Scan for the cell matching the given text and deliver its (X, Y) coordinate at center. 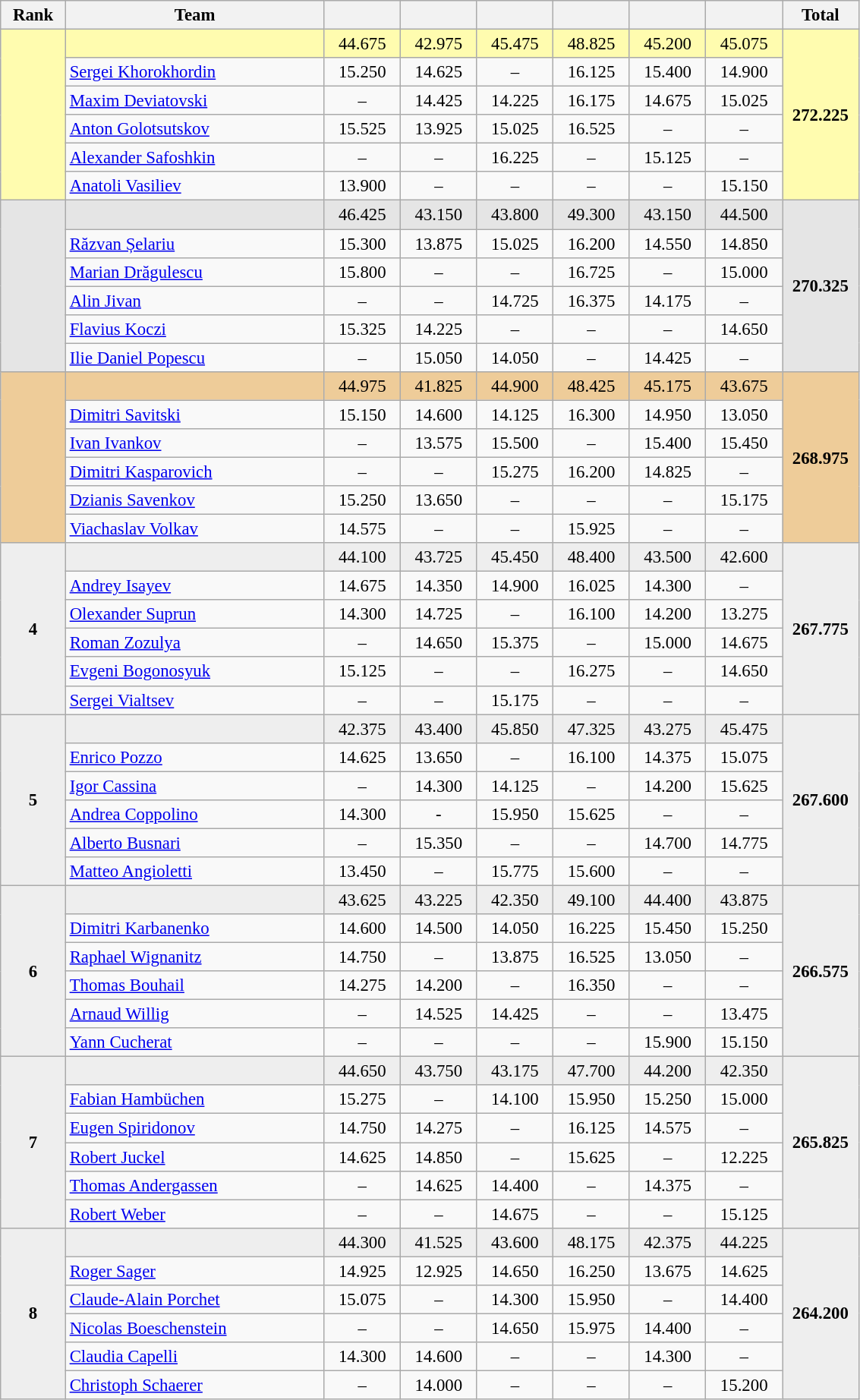
46.425 (363, 215)
43.275 (668, 729)
42.600 (744, 557)
Andrey Isayev (194, 586)
48.825 (592, 44)
41.525 (439, 1242)
Rank (33, 15)
14.950 (668, 415)
13.575 (439, 443)
44.225 (744, 1242)
Anatoli Vasiliev (194, 186)
15.375 (515, 643)
Roger Sager (194, 1271)
43.625 (363, 900)
Sergei Khorokhordin (194, 72)
48.400 (592, 557)
15.050 (439, 358)
14.525 (439, 1014)
15.900 (668, 1042)
7 (33, 1143)
Robert Juckel (194, 1157)
16.025 (592, 586)
13.475 (744, 1014)
Team (194, 15)
41.825 (439, 386)
268.975 (820, 458)
13.450 (363, 872)
44.300 (363, 1242)
48.425 (592, 386)
272.225 (820, 115)
Alin Jivan (194, 301)
Andrea Coppolino (194, 815)
44.975 (363, 386)
47.325 (592, 729)
Christoph Schaerer (194, 1385)
44.200 (668, 1071)
45.200 (668, 44)
Yann Cucherat (194, 1042)
43.750 (439, 1071)
Sergei Vialtsev (194, 700)
Maxim Deviatovski (194, 101)
44.900 (515, 386)
Răzvan Șelariu (194, 244)
Anton Golotsutskov (194, 129)
43.675 (744, 386)
42.975 (439, 44)
43.500 (668, 557)
Matteo Angioletti (194, 872)
Arnaud Willig (194, 1014)
6 (33, 971)
15.500 (515, 443)
Alexander Safoshkin (194, 158)
44.650 (363, 1071)
Ilie Daniel Popescu (194, 358)
13.900 (363, 186)
Roman Zozulya (194, 643)
45.175 (668, 386)
Claudia Capelli (194, 1357)
14.350 (439, 586)
13.675 (668, 1271)
Nicolas Boeschenstein (194, 1328)
14.550 (668, 244)
266.575 (820, 971)
Alberto Busnari (194, 843)
265.825 (820, 1143)
12.225 (744, 1157)
49.100 (592, 900)
44.400 (668, 900)
15.800 (363, 272)
15.525 (363, 129)
43.400 (439, 729)
14.000 (439, 1385)
14.825 (668, 471)
Dimitri Kasparovich (194, 471)
16.350 (592, 985)
Claude-Alain Porchet (194, 1300)
44.500 (744, 215)
Dzianis Savenkov (194, 500)
49.300 (592, 215)
Enrico Pozzo (194, 757)
15.925 (592, 529)
Dimitri Karbanenko (194, 929)
Viachaslav Volkav (194, 529)
15.600 (592, 872)
Marian Drăgulescu (194, 272)
14.500 (439, 929)
267.775 (820, 629)
14.700 (668, 843)
14.775 (744, 843)
44.100 (363, 557)
Igor Cassina (194, 786)
264.200 (820, 1313)
- (439, 815)
12.925 (439, 1271)
48.175 (592, 1242)
Robert Weber (194, 1214)
14.175 (668, 301)
Olexander Suprun (194, 614)
47.700 (592, 1071)
43.875 (744, 900)
15.300 (363, 244)
Evgeni Bogonosyuk (194, 672)
Thomas Bouhail (194, 985)
43.225 (439, 900)
Ivan Ivankov (194, 443)
Total (820, 15)
Dimitri Savitski (194, 415)
Eugen Spiridonov (194, 1128)
45.850 (515, 729)
44.675 (363, 44)
45.075 (744, 44)
Raphael Wignanitz (194, 957)
13.925 (439, 129)
267.600 (820, 800)
14.100 (515, 1100)
270.325 (820, 286)
16.375 (592, 301)
43.600 (515, 1242)
8 (33, 1313)
15.975 (592, 1328)
Fabian Hambüchen (194, 1100)
16.250 (592, 1271)
16.300 (592, 415)
15.775 (515, 872)
45.450 (515, 557)
43.175 (515, 1071)
4 (33, 629)
Thomas Andergassen (194, 1185)
16.275 (592, 672)
15.350 (439, 843)
14.925 (363, 1271)
13.275 (744, 614)
16.725 (592, 272)
43.800 (515, 215)
15.200 (744, 1385)
5 (33, 800)
16.175 (592, 101)
Flavius Koczi (194, 329)
15.325 (363, 329)
43.725 (439, 557)
